Output the (x, y) coordinate of the center of the cell containing the given text.  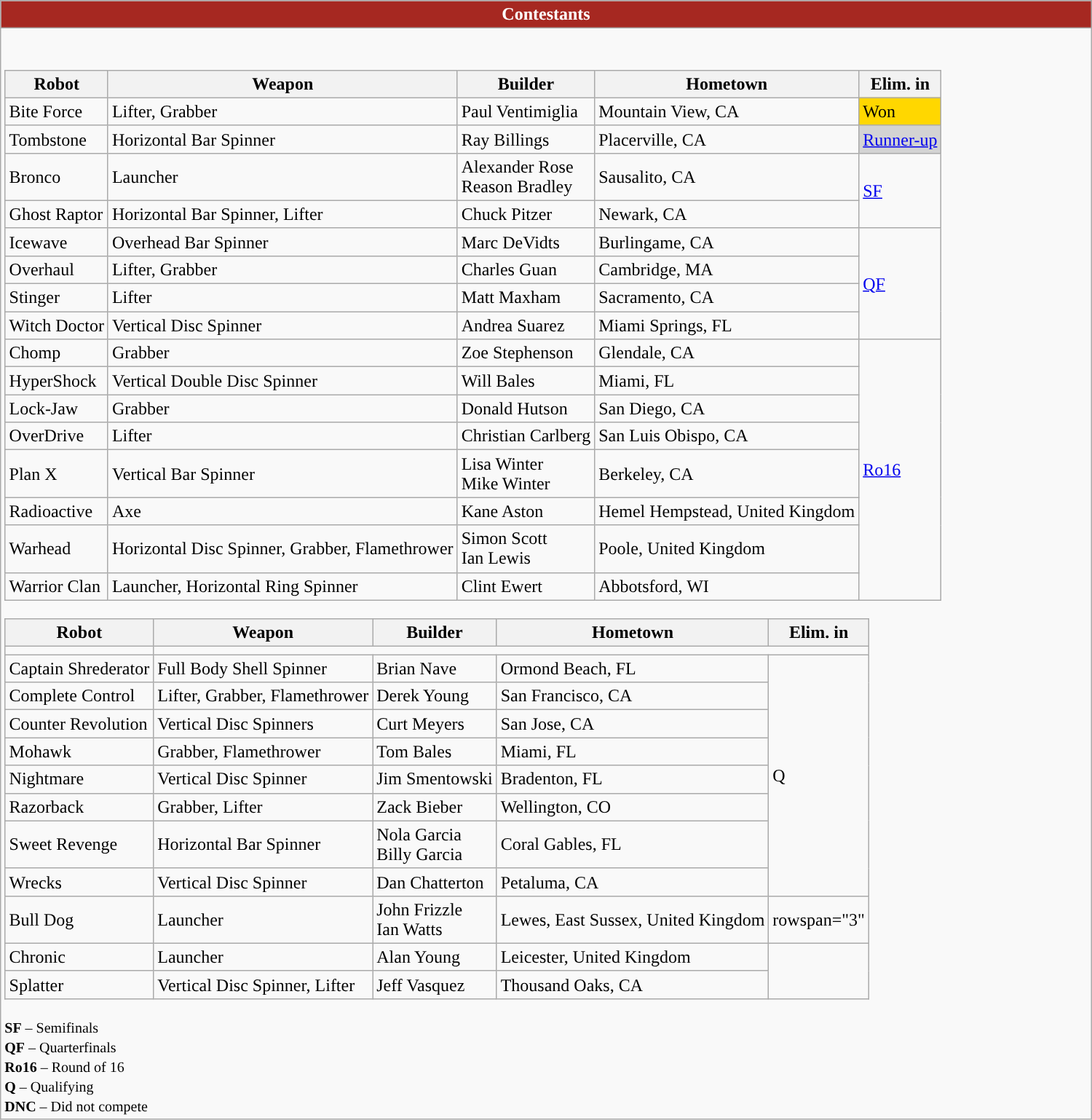
San Jose, CA (633, 724)
OverDrive (57, 436)
Won (900, 111)
Counter Revolution (79, 724)
Dan Chatterton (435, 882)
Cambridge, MA (727, 269)
Grabber, Lifter (264, 807)
Complete Control (79, 696)
Placerville, CA (727, 139)
Overhead Bar Spinner (282, 242)
SF (900, 191)
Curt Meyers (435, 724)
Vertical Disc Spinner, Lifter (264, 985)
Razorback (79, 807)
Marc DeVidts (526, 242)
Abbotsford, WI (727, 586)
Nola GarciaBilly Garcia (435, 845)
Jim Smentowski (435, 779)
Lifter, Grabber, Flamethrower (264, 696)
Chomp (57, 353)
Horizontal Bar Spinner, Lifter (282, 214)
Warhead (57, 549)
Bronco (57, 176)
Will Bales (526, 381)
Sweet Revenge (79, 845)
Kane Aston (526, 511)
Zack Bieber (435, 807)
Overhaul (57, 269)
San Luis Obispo, CA (727, 436)
San Francisco, CA (633, 696)
Thousand Oaks, CA (633, 985)
Runner-up (900, 139)
Wellington, CO (633, 807)
Bradenton, FL (633, 779)
Lewes, East Sussex, United Kingdom (633, 919)
Berkeley, CA (727, 473)
QF (900, 283)
Full Body Shell Spinner (264, 669)
Contestants (546, 15)
Leicester, United Kingdom (633, 957)
Ormond Beach, FL (633, 669)
Sacramento, CA (727, 298)
Lisa WinterMike Winter (526, 473)
Paul Ventimiglia (526, 111)
Alexander RoseReason Bradley (526, 176)
Miami Springs, FL (727, 326)
Ro16 (900, 470)
Ghost Raptor (57, 214)
Newark, CA (727, 214)
Lock-Jaw (57, 409)
Tombstone (57, 139)
Sausalito, CA (727, 176)
Horizontal Disc Spinner, Grabber, Flamethrower (282, 549)
Vertical Double Disc Spinner (282, 381)
Matt Maxham (526, 298)
Ray Billings (526, 139)
rowspan="3" (819, 919)
Plan X (57, 473)
Hemel Hempstead, United Kingdom (727, 511)
Chuck Pitzer (526, 214)
Zoe Stephenson (526, 353)
Axe (282, 511)
Launcher, Horizontal Ring Spinner (282, 586)
Poole, United Kingdom (727, 549)
Donald Hutson (526, 409)
Radioactive (57, 511)
Q (819, 776)
Nightmare (79, 779)
San Diego, CA (727, 409)
Warrior Clan (57, 586)
Stinger (57, 298)
Splatter (79, 985)
Christian Carlberg (526, 436)
Alan Young (435, 957)
John FrizzleIan Watts (435, 919)
Andrea Suarez (526, 326)
Burlingame, CA (727, 242)
Grabber, Flamethrower (264, 752)
Brian Nave (435, 669)
Mountain View, CA (727, 111)
Glendale, CA (727, 353)
Witch Doctor (57, 326)
HyperShock (57, 381)
Vertical Disc Spinners (264, 724)
Charles Guan (526, 269)
Icewave (57, 242)
Jeff Vasquez (435, 985)
Tom Bales (435, 752)
Clint Ewert (526, 586)
Chronic (79, 957)
Bite Force (57, 111)
Bull Dog (79, 919)
Captain Shrederator (79, 669)
Mohawk (79, 752)
Petaluma, CA (633, 882)
Vertical Bar Spinner (282, 473)
Derek Young (435, 696)
Wrecks (79, 882)
Simon ScottIan Lewis (526, 549)
Coral Gables, FL (633, 845)
